Pinpoint the cell where the given text exists, returning its [x, y] midpoint coordinate. 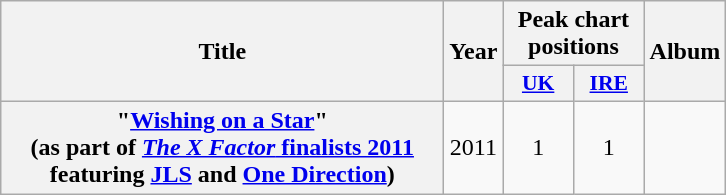
Year [474, 52]
"Wishing on a Star"(as part of The X Factor finalists 2011featuring JLS and One Direction) [222, 147]
Title [222, 52]
2011 [474, 147]
IRE [608, 84]
Album [685, 52]
Peak chartpositions [574, 34]
UK [538, 84]
